Determine the [X, Y] coordinate at the center of the cell enclosing the given text.  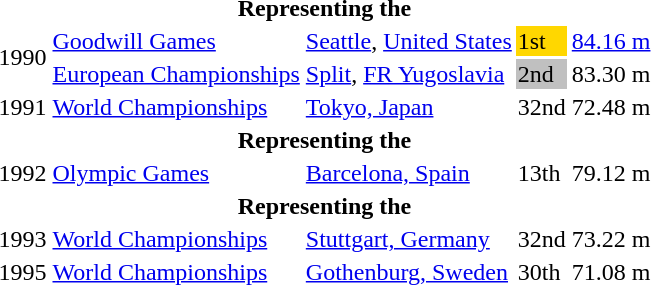
Barcelona, Spain [408, 173]
Olympic Games [176, 173]
Split, FR Yugoslavia [408, 74]
Tokyo, Japan [408, 107]
Goodwill Games [176, 41]
2nd [542, 74]
Seattle, United States [408, 41]
13th [542, 173]
1st [542, 41]
European Championships [176, 74]
Stuttgart, Germany [408, 239]
